Search for the cell housing the specified text and yield its (X, Y) center coordinate. 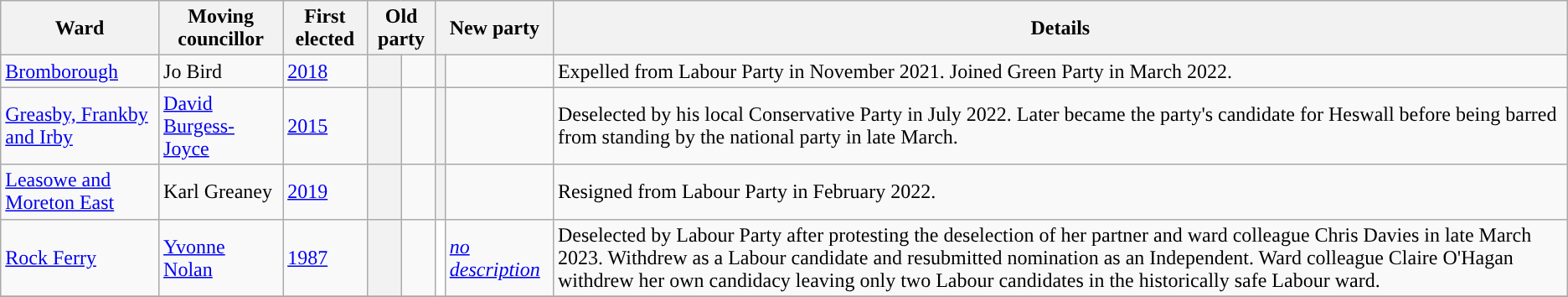
Leasowe and Moreton East (80, 191)
2018 (325, 71)
David Burgess-Joyce (221, 126)
Karl Greaney (221, 191)
Details (1060, 29)
2019 (325, 191)
Bromborough (80, 71)
Jo Bird (221, 71)
2015 (325, 126)
Old party (401, 29)
1987 (325, 258)
New party (494, 29)
no description (499, 258)
Resigned from Labour Party in February 2022. (1060, 191)
Ward (80, 29)
Yvonne Nolan (221, 258)
First elected (325, 29)
Moving councillor (221, 29)
Rock Ferry (80, 258)
Greasby, Frankby and Irby (80, 126)
Expelled from Labour Party in November 2021. Joined Green Party in March 2022. (1060, 71)
